Detect which cell encompasses the target text, then output its [x, y] center coordinate. 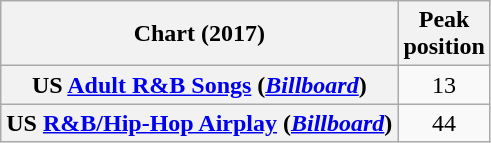
Peakposition [444, 34]
44 [444, 123]
US R&B/Hip-Hop Airplay (Billboard) [200, 123]
US Adult R&B Songs (Billboard) [200, 85]
Chart (2017) [200, 34]
13 [444, 85]
